For the text-containing cell, return its midpoint in [X, Y] coordinate format. 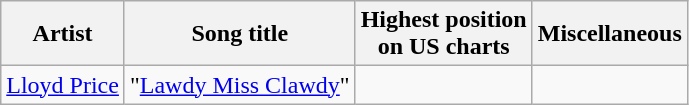
Lloyd Price [63, 85]
Song title [240, 34]
Miscellaneous [610, 34]
"Lawdy Miss Clawdy" [240, 85]
Highest position on US charts [444, 34]
Artist [63, 34]
